Pinpoint the cell where the given text exists, returning its (x, y) midpoint coordinate. 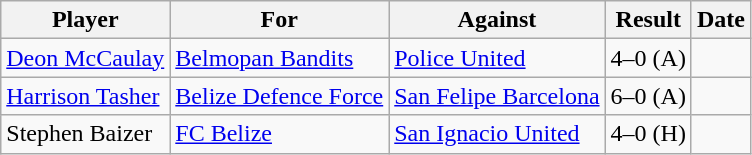
Harrison Tasher (86, 96)
6–0 (A) (648, 96)
San Felipe Barcelona (497, 96)
Date (720, 20)
For (280, 20)
San Ignacio United (497, 134)
4–0 (H) (648, 134)
Deon McCaulay (86, 58)
Police United (497, 58)
Stephen Baizer (86, 134)
Belmopan Bandits (280, 58)
FC Belize (280, 134)
4–0 (A) (648, 58)
Player (86, 20)
Result (648, 20)
Against (497, 20)
Belize Defence Force (280, 96)
